Pinpoint the cell where the given text exists, returning its (X, Y) midpoint coordinate. 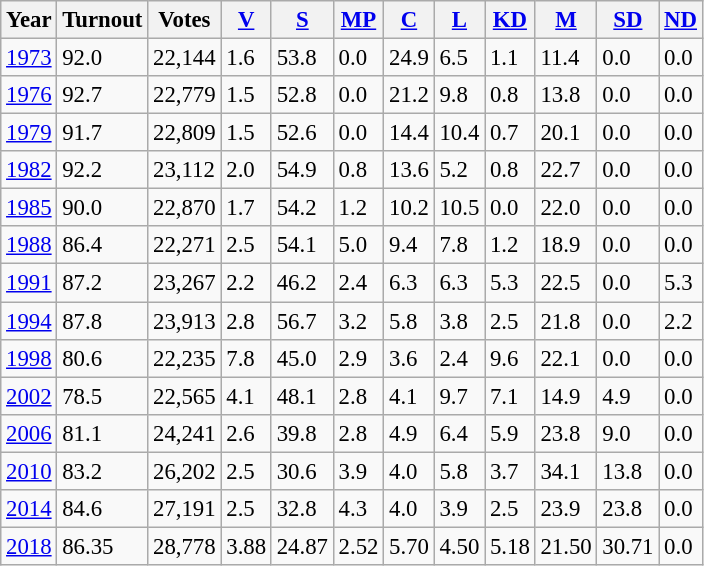
1991 (29, 283)
Year (29, 20)
1994 (29, 321)
1979 (29, 133)
9.8 (459, 95)
30.71 (628, 546)
11.4 (566, 58)
2014 (29, 509)
84.6 (102, 509)
C (409, 20)
2.9 (358, 358)
5.0 (358, 245)
1988 (29, 245)
83.2 (102, 471)
2006 (29, 433)
3.6 (409, 358)
78.5 (102, 396)
21.2 (409, 95)
10.5 (459, 208)
20.1 (566, 133)
3.7 (510, 471)
13.6 (409, 170)
48.1 (302, 396)
10.2 (409, 208)
22,870 (184, 208)
22,271 (184, 245)
30.6 (302, 471)
14.4 (409, 133)
1.6 (246, 58)
22.1 (566, 358)
54.9 (302, 170)
22,235 (184, 358)
MP (358, 20)
KD (510, 20)
24.9 (409, 58)
4.3 (358, 509)
5.9 (510, 433)
1.7 (246, 208)
5.18 (510, 546)
6.4 (459, 433)
52.6 (302, 133)
18.9 (566, 245)
0.7 (510, 133)
9.6 (510, 358)
22.7 (566, 170)
M (566, 20)
6.5 (459, 58)
1982 (29, 170)
86.4 (102, 245)
22,809 (184, 133)
V (246, 20)
91.7 (102, 133)
22.0 (566, 208)
Votes (184, 20)
24.87 (302, 546)
2018 (29, 546)
54.2 (302, 208)
1.1 (510, 58)
14.9 (566, 396)
22.5 (566, 283)
9.0 (628, 433)
1985 (29, 208)
22,144 (184, 58)
21.50 (566, 546)
S (302, 20)
28,778 (184, 546)
90.0 (102, 208)
3.2 (358, 321)
56.7 (302, 321)
ND (681, 20)
2010 (29, 471)
22,565 (184, 396)
2.0 (246, 170)
5.2 (459, 170)
24,241 (184, 433)
L (459, 20)
3.88 (246, 546)
46.2 (302, 283)
22,779 (184, 95)
10.4 (459, 133)
39.8 (302, 433)
3.8 (459, 321)
32.8 (302, 509)
1976 (29, 95)
87.8 (102, 321)
SD (628, 20)
34.1 (566, 471)
Turnout (102, 20)
1973 (29, 58)
45.0 (302, 358)
52.8 (302, 95)
27,191 (184, 509)
92.0 (102, 58)
9.4 (409, 245)
92.7 (102, 95)
92.2 (102, 170)
7.1 (510, 396)
23,913 (184, 321)
1998 (29, 358)
86.35 (102, 546)
54.1 (302, 245)
2.6 (246, 433)
21.8 (566, 321)
80.6 (102, 358)
23,267 (184, 283)
23,112 (184, 170)
23.9 (566, 509)
4.50 (459, 546)
26,202 (184, 471)
2.52 (358, 546)
87.2 (102, 283)
53.8 (302, 58)
9.7 (459, 396)
2002 (29, 396)
5.70 (409, 546)
81.1 (102, 433)
